Find where the given text appears and provide that cell's center as [X, Y] coordinate. 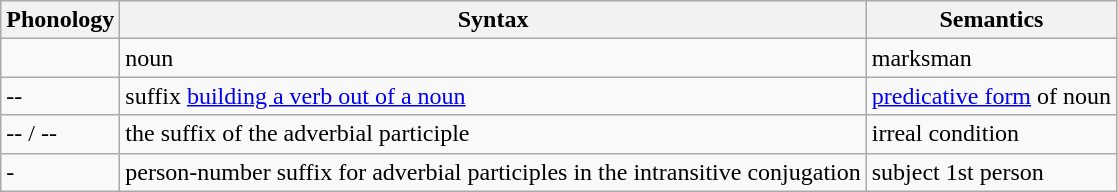
person-number suffix for adverbial participles in the intransitive conjugation [493, 172]
marksman [991, 58]
noun [493, 58]
subject 1st person [991, 172]
suffix building a verb out of a noun [493, 96]
the suffix of the adverbial participle [493, 134]
Phonology [60, 20]
irreal condition [991, 134]
-- [60, 96]
Semantics [991, 20]
- [60, 172]
Syntax [493, 20]
-- / -- [60, 134]
predicative form of noun [991, 96]
